Extract the [x, y] coordinate from the center of the cell holding the provided text.  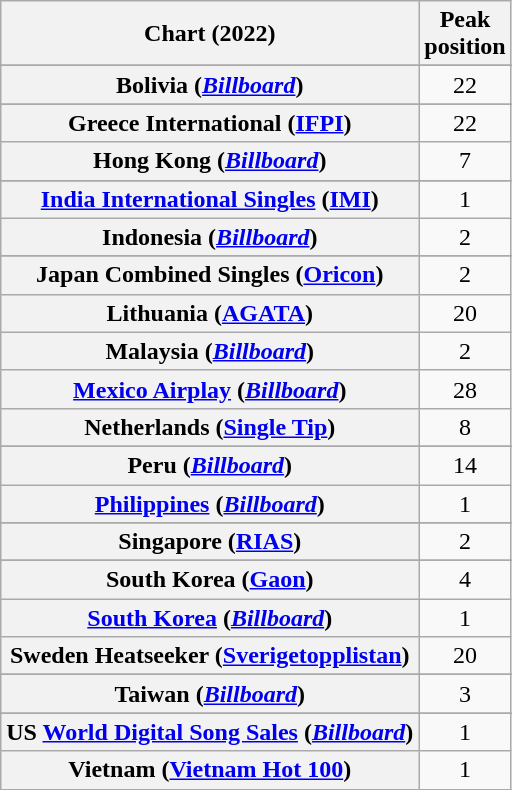
8 [465, 427]
Singapore (RIAS) [210, 542]
South Korea (Billboard) [210, 618]
Bolivia (Billboard) [210, 85]
South Korea (Gaon) [210, 580]
Japan Combined Singles (Oricon) [210, 275]
7 [465, 161]
Hong Kong (Billboard) [210, 161]
Mexico Airplay (Billboard) [210, 389]
Malaysia (Billboard) [210, 351]
Vietnam (Vietnam Hot 100) [210, 770]
3 [465, 694]
US World Digital Song Sales (Billboard) [210, 732]
Indonesia (Billboard) [210, 237]
28 [465, 389]
Greece International (IFPI) [210, 123]
Lithuania (AGATA) [210, 313]
Chart (2022) [210, 34]
India International Singles (IMI) [210, 199]
4 [465, 580]
Sweden Heatseeker (Sverigetopplistan) [210, 656]
14 [465, 465]
Peru (Billboard) [210, 465]
Taiwan (Billboard) [210, 694]
Netherlands (Single Tip) [210, 427]
Philippines (Billboard) [210, 503]
Peakposition [465, 34]
